Return the (x, y) coordinate for the center point of the cell that contains the specified text.  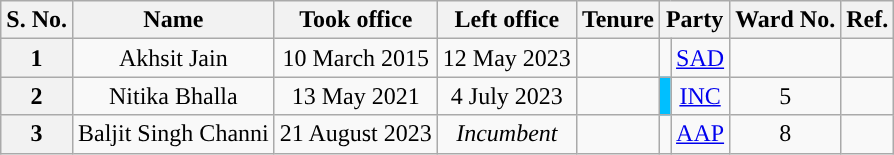
Took office (356, 20)
8 (786, 134)
Name (173, 20)
AAP (700, 134)
S. No. (37, 20)
13 May 2021 (356, 96)
Tenure (618, 20)
Ref. (868, 20)
5 (786, 96)
SAD (700, 58)
12 May 2023 (506, 58)
INC (700, 96)
4 July 2023 (506, 96)
Left office (506, 20)
10 March 2015 (356, 58)
3 (37, 134)
2 (37, 96)
Nitika Bhalla (173, 96)
Ward No. (786, 20)
1 (37, 58)
Incumbent (506, 134)
Baljit Singh Channi (173, 134)
21 August 2023 (356, 134)
Akhsit Jain (173, 58)
Party (694, 20)
